Scan for the cell matching the given text and deliver its (X, Y) coordinate at center. 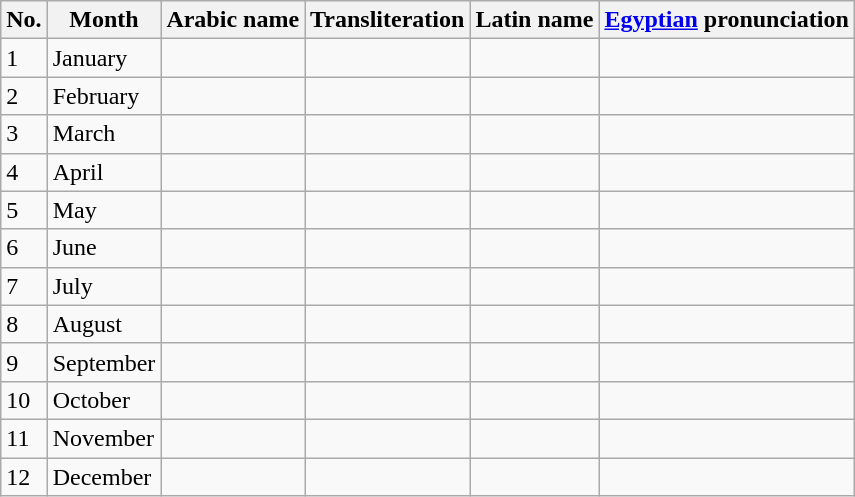
8 (24, 324)
February (104, 96)
10 (24, 400)
2 (24, 96)
April (104, 172)
September (104, 362)
5 (24, 210)
July (104, 286)
12 (24, 477)
4 (24, 172)
May (104, 210)
Latin name (534, 20)
11 (24, 438)
6 (24, 248)
Egyptian pronunciation (726, 20)
August (104, 324)
No. (24, 20)
November (104, 438)
January (104, 58)
1 (24, 58)
Transliteration (388, 20)
Month (104, 20)
March (104, 134)
Arabic name (233, 20)
9 (24, 362)
December (104, 477)
7 (24, 286)
October (104, 400)
June (104, 248)
3 (24, 134)
